Search for the cell housing the specified text and yield its [X, Y] center coordinate. 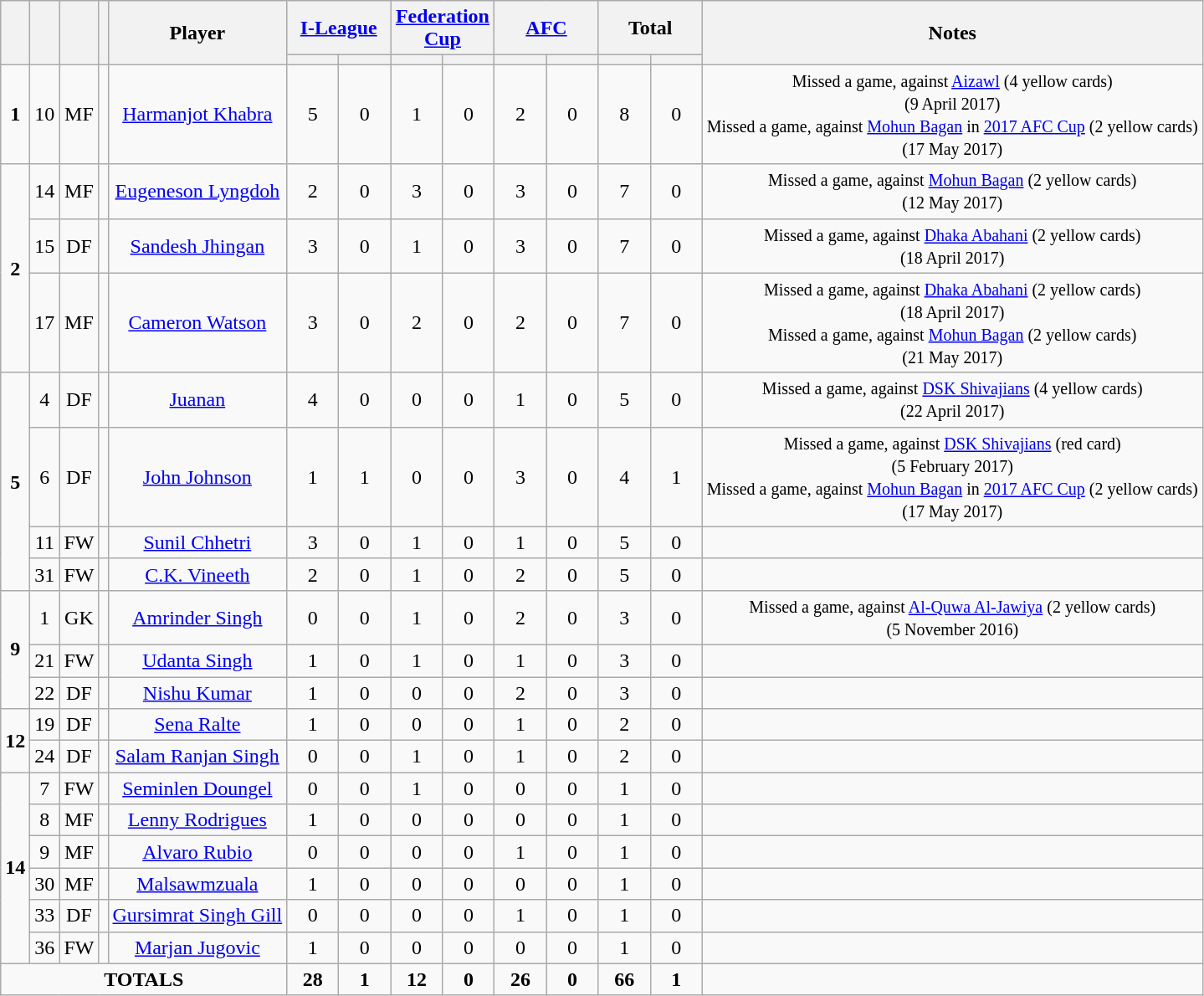
17 [45, 323]
19 [45, 725]
22 [45, 692]
Cameron Watson [197, 323]
I-League [339, 28]
26 [520, 979]
6 [45, 477]
Juanan [197, 400]
24 [45, 757]
Total [650, 28]
Missed a game, against Mohun Bagan (2 yellow cards)(12 May 2017) [952, 191]
Marjan Jugovic [197, 947]
Federation Cup [443, 28]
TOTALS [144, 979]
Missed a game, against Dhaka Abahani (2 yellow cards)(18 April 2017) [952, 246]
Sena Ralte [197, 725]
Alvaro Rubio [197, 852]
11 [45, 542]
Gursimrat Singh Gill [197, 916]
Missed a game, against Aizawl (4 yellow cards)(9 April 2017)Missed a game, against Mohun Bagan in 2017 AFC Cup (2 yellow cards)(17 May 2017) [952, 114]
Missed a game, against Dhaka Abahani (2 yellow cards)(18 April 2017)Missed a game, against Mohun Bagan (2 yellow cards)(21 May 2017) [952, 323]
36 [45, 947]
Missed a game, against Al-Quwa Al-Jawiya (2 yellow cards)(5 November 2016) [952, 618]
21 [45, 660]
Lenny Rodrigues [197, 820]
Amrinder Singh [197, 618]
GK [79, 618]
Missed a game, against DSK Shivajians (red card)(5 February 2017)Missed a game, against Mohun Bagan in 2017 AFC Cup (2 yellow cards)(17 May 2017) [952, 477]
Seminlen Doungel [197, 788]
Sunil Chhetri [197, 542]
Eugeneson Lyngdoh [197, 191]
Missed a game, against DSK Shivajians (4 yellow cards)(22 April 2017) [952, 400]
John Johnson [197, 477]
30 [45, 884]
15 [45, 246]
10 [45, 114]
AFC [546, 28]
66 [624, 979]
C.K. Vineeth [197, 574]
Notes [952, 33]
28 [313, 979]
Sandesh Jhingan [197, 246]
Udanta Singh [197, 660]
Salam Ranjan Singh [197, 757]
Nishu Kumar [197, 692]
Player [197, 33]
Harmanjot Khabra [197, 114]
31 [45, 574]
33 [45, 916]
Malsawmzuala [197, 884]
